Scan for the cell matching the given text and deliver its (X, Y) coordinate at center. 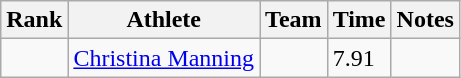
Athlete (164, 20)
Christina Manning (164, 58)
Notes (425, 20)
Team (294, 20)
Time (359, 20)
7.91 (359, 58)
Rank (34, 20)
